Output the [X, Y] coordinate of the center of the cell containing the given text.  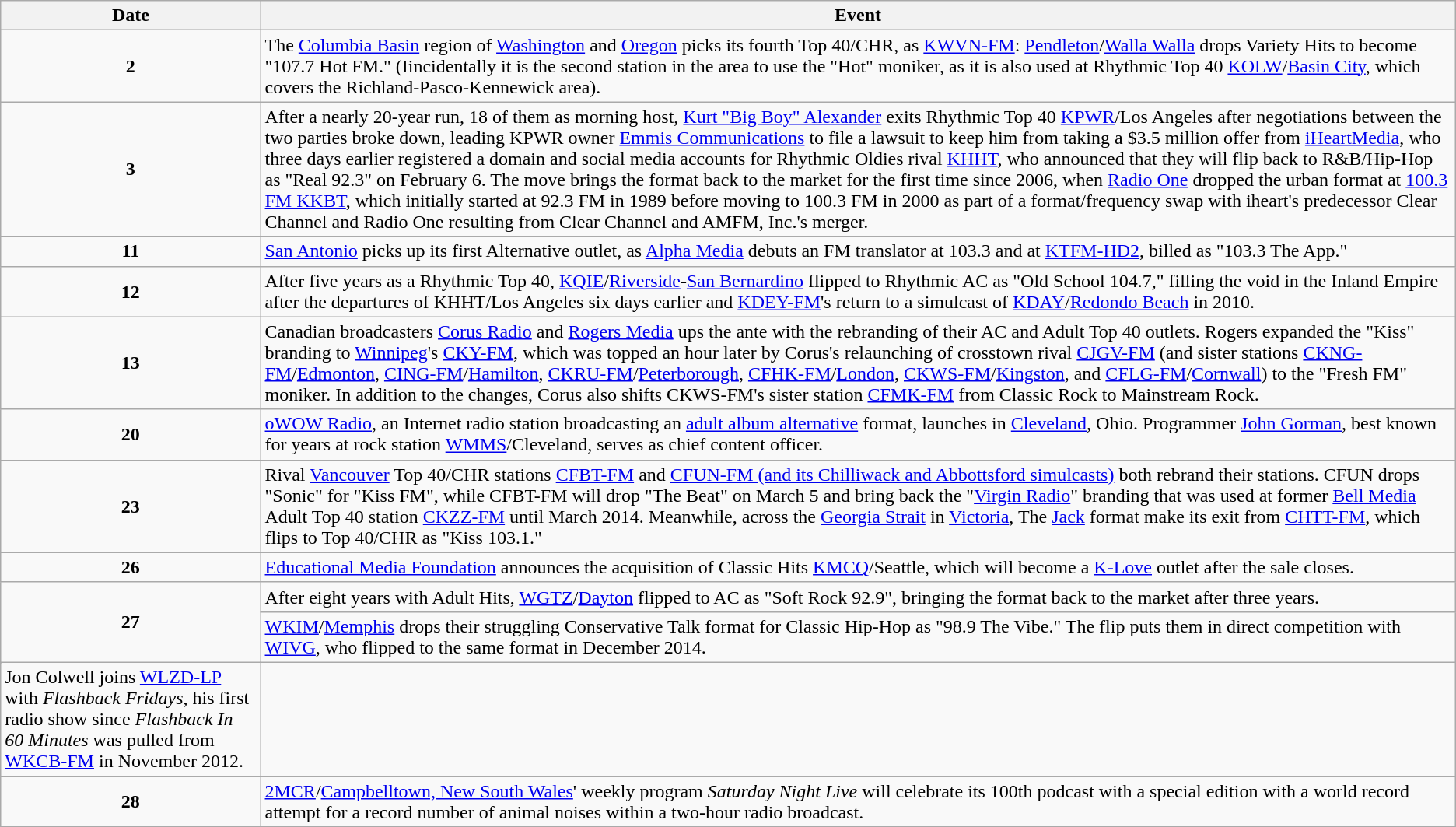
3 [131, 170]
28 [131, 801]
23 [131, 506]
26 [131, 567]
2 [131, 66]
San Antonio picks up its first Alternative outlet, as Alpha Media debuts an FM translator at 103.3 and at KTFM-HD2, billed as "103.3 The App." [858, 251]
11 [131, 251]
After eight years with Adult Hits, WGTZ/Dayton flipped to AC as "Soft Rock 92.9", bringing the format back to the market after three years. [858, 597]
20 [131, 434]
Educational Media Foundation announces the acquisition of Classic Hits KMCQ/Seattle, which will become a K-Love outlet after the sale closes. [858, 567]
12 [131, 291]
13 [131, 363]
Date [131, 16]
27 [131, 622]
Event [858, 16]
Jon Colwell joins WLZD-LP with Flashback Fridays, his first radio show since Flashback In 60 Minutes was pulled from WKCB-FM in November 2012. [131, 719]
